Scan for the cell matching the given text and deliver its [x, y] coordinate at center. 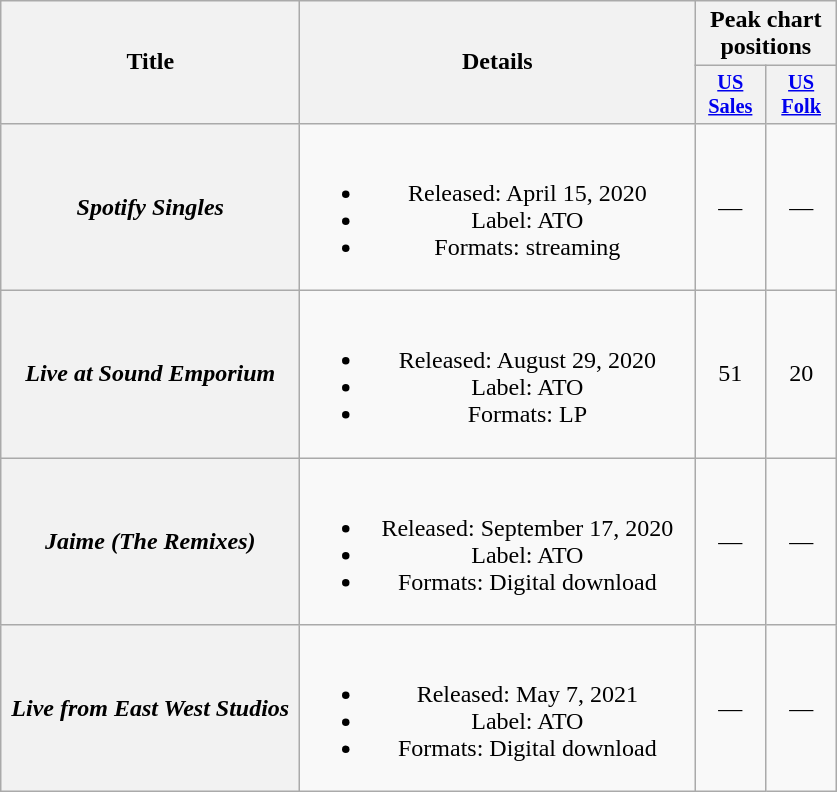
Jaime (The Remixes) [150, 542]
USSales [730, 95]
USFolk [802, 95]
51 [730, 374]
Peak chart positions [766, 34]
Spotify Singles [150, 206]
Released: April 15, 2020Label: ATOFormats: streaming [498, 206]
Details [498, 62]
Live at Sound Emporium [150, 374]
Released: September 17, 2020Label: ATOFormats: Digital download [498, 542]
Released: August 29, 2020Label: ATOFormats: LP [498, 374]
Live from East West Studios [150, 708]
Released: May 7, 2021Label: ATOFormats: Digital download [498, 708]
Title [150, 62]
20 [802, 374]
